Detect which cell encompasses the target text, then output its (x, y) center coordinate. 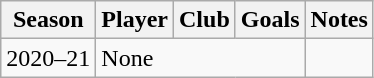
2020–21 (48, 58)
Club (205, 20)
None (200, 58)
Player (135, 20)
Season (48, 20)
Goals (270, 20)
Notes (339, 20)
